For the text-containing cell, return its midpoint in (X, Y) coordinate format. 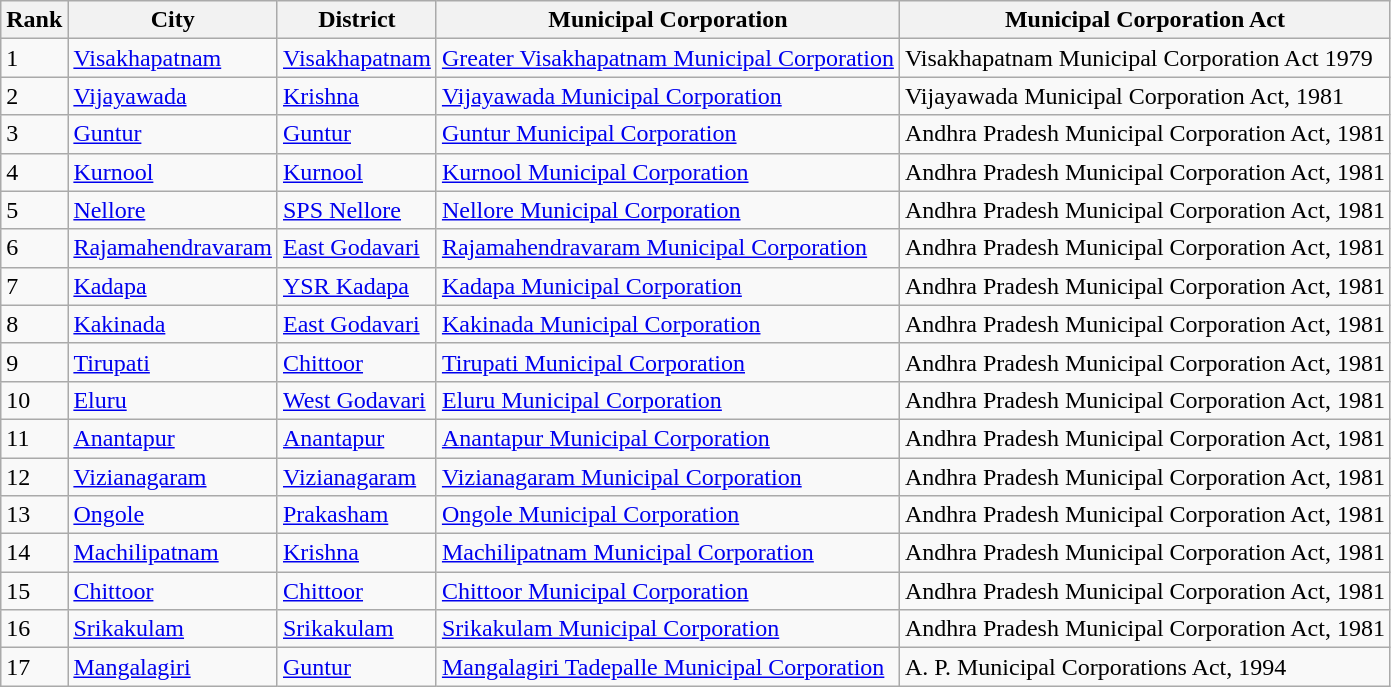
13 (34, 515)
9 (34, 362)
3 (34, 134)
Visakhapatnam Municipal Corporation Act 1979 (1144, 58)
Machilipatnam (173, 553)
Ongole Municipal Corporation (668, 515)
Nellore Municipal Corporation (668, 210)
Greater Visakhapatnam Municipal Corporation (668, 58)
Mangalagiri (173, 667)
Eluru (173, 400)
6 (34, 248)
Kakinada Municipal Corporation (668, 324)
Vijayawada Municipal Corporation Act, 1981 (1144, 96)
Tirupati Municipal Corporation (668, 362)
17 (34, 667)
West Godavari (356, 400)
Prakasham (356, 515)
7 (34, 286)
15 (34, 591)
City (173, 20)
Nellore (173, 210)
Ongole (173, 515)
Vijayawada (173, 96)
Rajamahendravaram Municipal Corporation (668, 248)
Vizianagaram Municipal Corporation (668, 477)
10 (34, 400)
12 (34, 477)
Kadapa Municipal Corporation (668, 286)
Municipal Corporation (668, 20)
Kakinada (173, 324)
YSR Kadapa (356, 286)
SPS Nellore (356, 210)
District (356, 20)
16 (34, 629)
Anantapur Municipal Corporation (668, 438)
1 (34, 58)
Rank (34, 20)
Kadapa (173, 286)
Eluru Municipal Corporation (668, 400)
5 (34, 210)
Machilipatnam Municipal Corporation (668, 553)
11 (34, 438)
4 (34, 172)
Municipal Corporation Act (1144, 20)
Guntur Municipal Corporation (668, 134)
2 (34, 96)
8 (34, 324)
Rajamahendravaram (173, 248)
14 (34, 553)
Tirupati (173, 362)
Kurnool Municipal Corporation (668, 172)
A. P. Municipal Corporations Act, 1994 (1144, 667)
Srikakulam Municipal Corporation (668, 629)
Vijayawada Municipal Corporation (668, 96)
Mangalagiri Tadepalle Municipal Corporation (668, 667)
Chittoor Municipal Corporation (668, 591)
